Extract the [x, y] coordinate from the center of the cell holding the provided text.  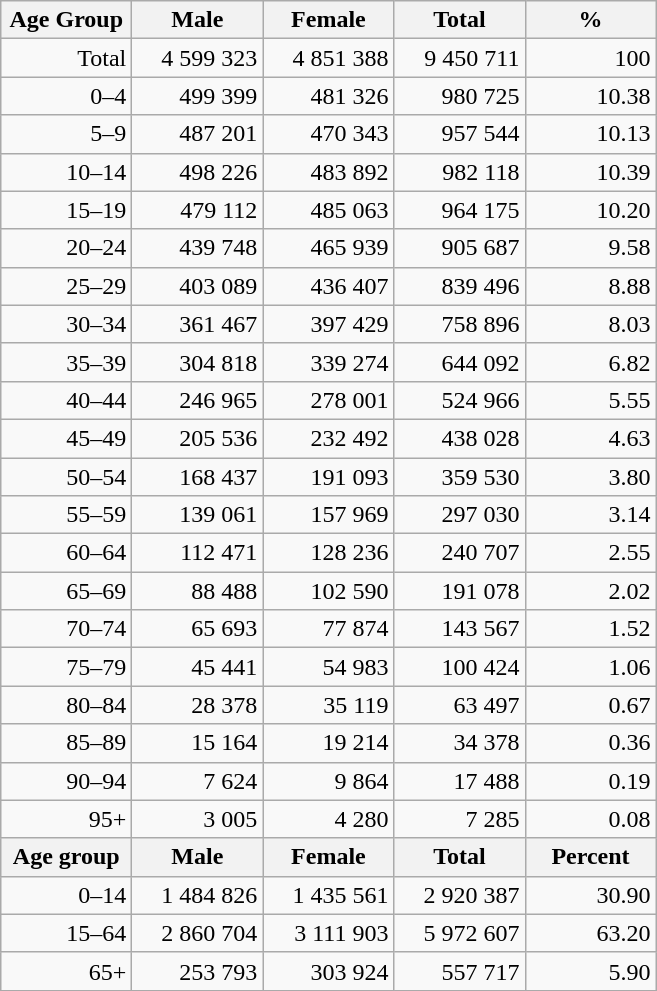
2.55 [590, 553]
35–39 [66, 362]
2 860 704 [198, 933]
15–19 [66, 210]
168 437 [198, 477]
25–29 [66, 286]
40–44 [66, 400]
9.58 [590, 248]
278 001 [328, 400]
15 164 [198, 743]
75–79 [66, 667]
95+ [66, 819]
10.39 [590, 172]
10.13 [590, 134]
1.52 [590, 629]
34 378 [460, 743]
45 441 [198, 667]
7 285 [460, 819]
143 567 [460, 629]
65+ [66, 971]
70–74 [66, 629]
339 274 [328, 362]
191 078 [460, 591]
4.63 [590, 438]
436 407 [328, 286]
0.36 [590, 743]
470 343 [328, 134]
1 435 561 [328, 895]
0–14 [66, 895]
80–84 [66, 705]
65 693 [198, 629]
465 939 [328, 248]
63.20 [590, 933]
100 [590, 58]
205 536 [198, 438]
Age group [66, 857]
905 687 [460, 248]
112 471 [198, 553]
6.82 [590, 362]
1 484 826 [198, 895]
2 920 387 [460, 895]
191 093 [328, 477]
100 424 [460, 667]
28 378 [198, 705]
481 326 [328, 96]
90–94 [66, 781]
499 399 [198, 96]
304 818 [198, 362]
4 851 388 [328, 58]
0.08 [590, 819]
397 429 [328, 324]
139 061 [198, 515]
17 488 [460, 781]
60–64 [66, 553]
4 599 323 [198, 58]
0–4 [66, 96]
0.19 [590, 781]
5.90 [590, 971]
479 112 [198, 210]
232 492 [328, 438]
5.55 [590, 400]
524 966 [460, 400]
982 118 [460, 172]
7 624 [198, 781]
10.20 [590, 210]
5 972 607 [460, 933]
30–34 [66, 324]
77 874 [328, 629]
85–89 [66, 743]
5–9 [66, 134]
964 175 [460, 210]
Percent [590, 857]
839 496 [460, 286]
9 864 [328, 781]
128 236 [328, 553]
% [590, 20]
2.02 [590, 591]
246 965 [198, 400]
30.90 [590, 895]
4 280 [328, 819]
3 111 903 [328, 933]
359 530 [460, 477]
487 201 [198, 134]
0.67 [590, 705]
3.80 [590, 477]
438 028 [460, 438]
644 092 [460, 362]
20–24 [66, 248]
10–14 [66, 172]
253 793 [198, 971]
8.03 [590, 324]
957 544 [460, 134]
19 214 [328, 743]
498 226 [198, 172]
88 488 [198, 591]
45–49 [66, 438]
439 748 [198, 248]
485 063 [328, 210]
65–69 [66, 591]
483 892 [328, 172]
3.14 [590, 515]
557 717 [460, 971]
35 119 [328, 705]
8.88 [590, 286]
50–54 [66, 477]
9 450 711 [460, 58]
157 969 [328, 515]
Age Group [66, 20]
1.06 [590, 667]
10.38 [590, 96]
54 983 [328, 667]
758 896 [460, 324]
3 005 [198, 819]
63 497 [460, 705]
55–59 [66, 515]
15–64 [66, 933]
102 590 [328, 591]
403 089 [198, 286]
297 030 [460, 515]
361 467 [198, 324]
240 707 [460, 553]
303 924 [328, 971]
980 725 [460, 96]
